Extract the [x, y] coordinate from the center of the cell holding the provided text.  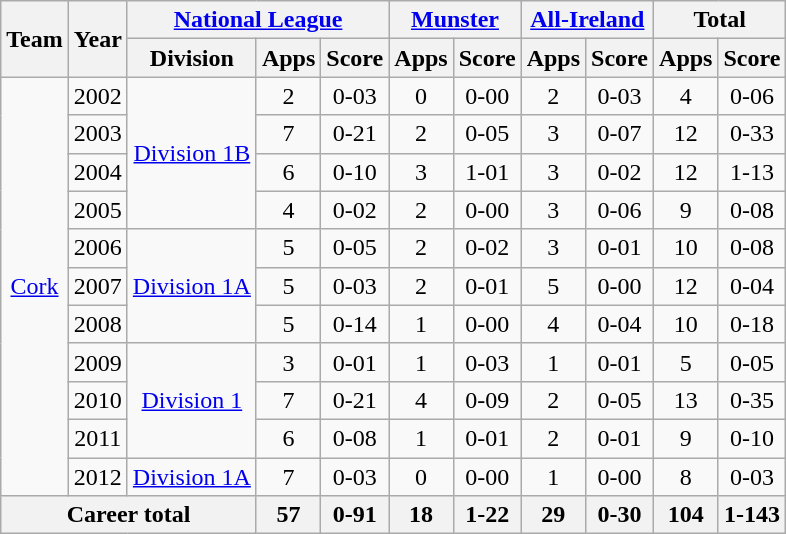
0-35 [752, 400]
2005 [98, 210]
0-30 [620, 515]
2007 [98, 286]
104 [686, 515]
Team [35, 39]
2009 [98, 362]
2012 [98, 477]
1-13 [752, 172]
1-143 [752, 515]
Year [98, 39]
Division 1 [192, 400]
National League [258, 20]
29 [553, 515]
0-33 [752, 134]
Division [192, 58]
57 [288, 515]
0-09 [487, 400]
Cork [35, 286]
2004 [98, 172]
2011 [98, 438]
2006 [98, 248]
2002 [98, 96]
2010 [98, 400]
2008 [98, 324]
Total [720, 20]
0-91 [355, 515]
All-Ireland [587, 20]
Career total [129, 515]
0-18 [752, 324]
1-01 [487, 172]
Division 1B [192, 153]
1-22 [487, 515]
18 [421, 515]
0-07 [620, 134]
13 [686, 400]
0-14 [355, 324]
Munster [455, 20]
2003 [98, 134]
8 [686, 477]
